Find where the given text appears and provide that cell's center as (X, Y) coordinate. 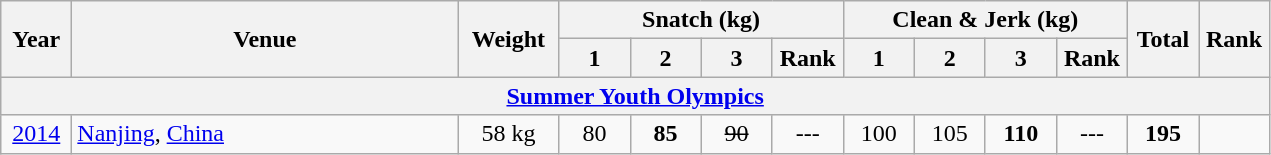
105 (950, 134)
Nanjing, China (265, 134)
Clean & Jerk (kg) (985, 20)
80 (594, 134)
Summer Youth Olympics (636, 96)
Total (1162, 39)
Year (36, 39)
195 (1162, 134)
100 (878, 134)
Venue (265, 39)
90 (736, 134)
110 (1020, 134)
2014 (36, 134)
Snatch (kg) (701, 20)
58 kg (508, 134)
Weight (508, 39)
85 (666, 134)
